For the text-containing cell, return its midpoint in (X, Y) coordinate format. 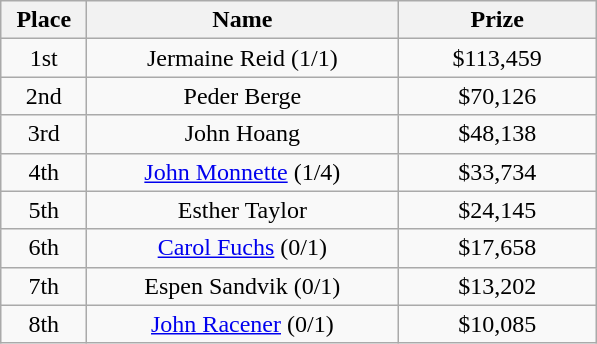
John Monnette (1/4) (242, 172)
$10,085 (498, 324)
5th (44, 210)
$113,459 (498, 58)
2nd (44, 96)
John Racener (0/1) (242, 324)
6th (44, 248)
Place (44, 20)
John Hoang (242, 134)
Prize (498, 20)
$48,138 (498, 134)
7th (44, 286)
$24,145 (498, 210)
Esther Taylor (242, 210)
$33,734 (498, 172)
4th (44, 172)
Carol Fuchs (0/1) (242, 248)
1st (44, 58)
$70,126 (498, 96)
Name (242, 20)
Espen Sandvik (0/1) (242, 286)
3rd (44, 134)
Jermaine Reid (1/1) (242, 58)
$13,202 (498, 286)
$17,658 (498, 248)
Peder Berge (242, 96)
8th (44, 324)
